Extract the [x, y] coordinate from the center of the cell holding the provided text.  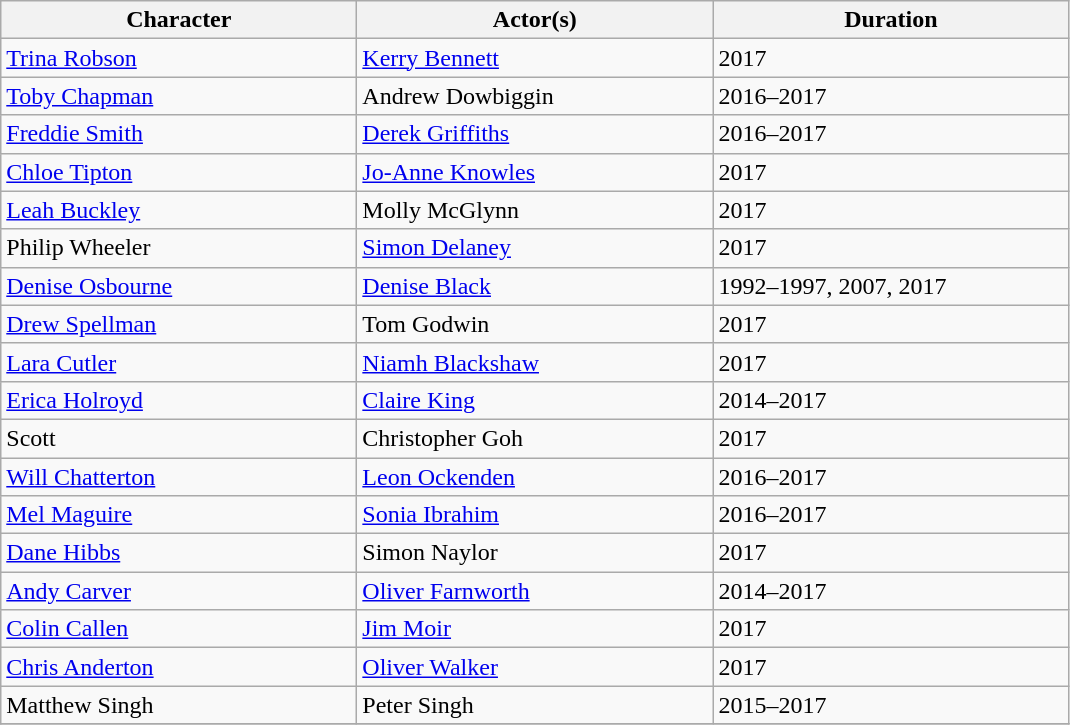
1992–1997, 2007, 2017 [891, 286]
Jo-Anne Knowles [535, 172]
Andrew Dowbiggin [535, 96]
Denise Osbourne [179, 286]
Character [179, 20]
Actor(s) [535, 20]
Kerry Bennett [535, 58]
Leon Ockenden [535, 477]
Toby Chapman [179, 96]
Derek Griffiths [535, 134]
Colin Callen [179, 629]
Christopher Goh [535, 438]
Oliver Farnworth [535, 591]
Niamh Blackshaw [535, 362]
Matthew Singh [179, 705]
Chloe Tipton [179, 172]
Claire King [535, 400]
Tom Godwin [535, 324]
Jim Moir [535, 629]
Simon Delaney [535, 248]
Drew Spellman [179, 324]
Andy Carver [179, 591]
Simon Naylor [535, 553]
Duration [891, 20]
Peter Singh [535, 705]
Oliver Walker [535, 667]
Dane Hibbs [179, 553]
2015–2017 [891, 705]
Scott [179, 438]
Lara Cutler [179, 362]
Mel Maguire [179, 515]
Leah Buckley [179, 210]
Will Chatterton [179, 477]
Erica Holroyd [179, 400]
Chris Anderton [179, 667]
Sonia Ibrahim [535, 515]
Molly McGlynn [535, 210]
Freddie Smith [179, 134]
Denise Black [535, 286]
Philip Wheeler [179, 248]
Trina Robson [179, 58]
